Find where the given text appears and provide that cell's center as [x, y] coordinate. 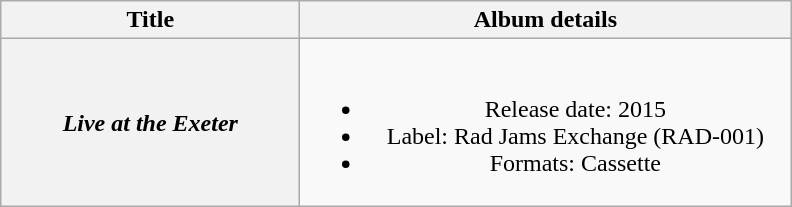
Live at the Exeter [150, 122]
Release date: 2015Label: Rad Jams Exchange (RAD-001)Formats: Cassette [546, 122]
Album details [546, 20]
Title [150, 20]
